Scan for the cell matching the given text and deliver its (X, Y) coordinate at center. 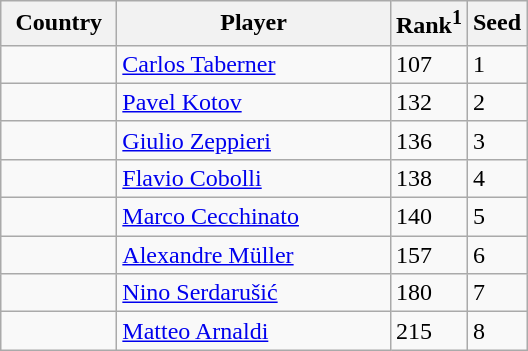
Marco Cecchinato (254, 217)
Carlos Taberner (254, 64)
4 (496, 178)
Seed (496, 24)
5 (496, 217)
107 (428, 64)
Country (59, 24)
7 (496, 293)
Flavio Cobolli (254, 178)
132 (428, 102)
Giulio Zeppieri (254, 140)
6 (496, 255)
8 (496, 331)
136 (428, 140)
Matteo Arnaldi (254, 331)
180 (428, 293)
Alexandre Müller (254, 255)
Pavel Kotov (254, 102)
2 (496, 102)
215 (428, 331)
157 (428, 255)
3 (496, 140)
Player (254, 24)
Nino Serdarušić (254, 293)
140 (428, 217)
1 (496, 64)
Rank1 (428, 24)
138 (428, 178)
